Scan for the cell matching the given text and deliver its (x, y) coordinate at center. 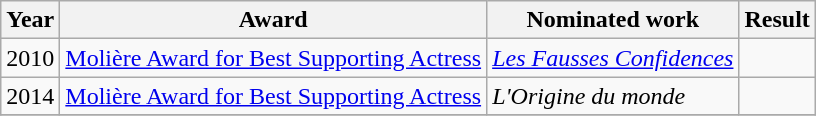
Award (274, 20)
Result (777, 20)
Les Fausses Confidences (613, 58)
L'Origine du monde (613, 96)
2014 (30, 96)
Nominated work (613, 20)
2010 (30, 58)
Year (30, 20)
